Return (x, y) of the center of cell containing provided text 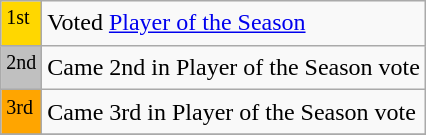
1st (22, 24)
3rd (22, 112)
Voted Player of the Season (234, 24)
2nd (22, 68)
Came 2nd in Player of the Season vote (234, 68)
Came 3rd in Player of the Season vote (234, 112)
